Capture the cell that displays the provided text and extract its (X, Y) central coordinate. 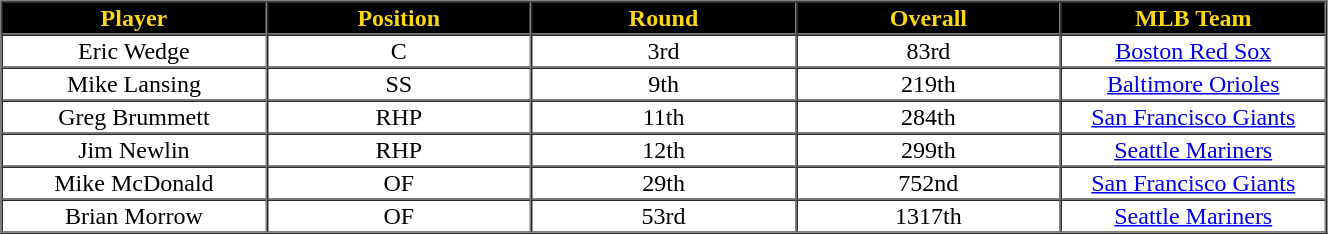
3rd (664, 50)
Greg Brummett (134, 116)
Round (664, 18)
11th (664, 116)
Mike Lansing (134, 84)
Boston Red Sox (1194, 50)
9th (664, 84)
83rd (928, 50)
Mike McDonald (134, 182)
C (398, 50)
12th (664, 150)
752nd (928, 182)
MLB Team (1194, 18)
Position (398, 18)
SS (398, 84)
29th (664, 182)
284th (928, 116)
Baltimore Orioles (1194, 84)
Overall (928, 18)
Jim Newlin (134, 150)
53rd (664, 216)
Eric Wedge (134, 50)
1317th (928, 216)
Brian Morrow (134, 216)
219th (928, 84)
Player (134, 18)
299th (928, 150)
